From the cell containing the given text, extract its center point as (x, y) coordinate. 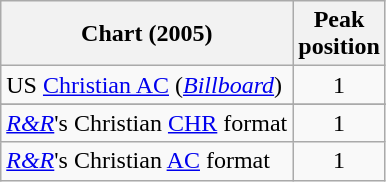
US Christian AC (Billboard) (147, 85)
R&R's Christian AC format (147, 161)
Chart (2005) (147, 34)
R&R's Christian CHR format (147, 123)
Peak position (339, 34)
